Scan for the cell matching the given text and deliver its [X, Y] coordinate at center. 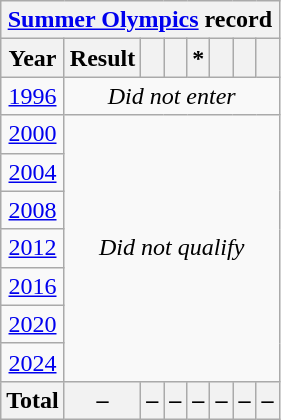
1996 [33, 96]
Total [33, 400]
2004 [33, 172]
2024 [33, 362]
2012 [33, 248]
Result [102, 58]
2020 [33, 324]
Did not qualify [172, 248]
Did not enter [172, 96]
2000 [33, 134]
Summer Olympics record [140, 20]
2008 [33, 210]
Year [33, 58]
* [198, 58]
2016 [33, 286]
